From the cell containing the given text, extract its center point as [X, Y] coordinate. 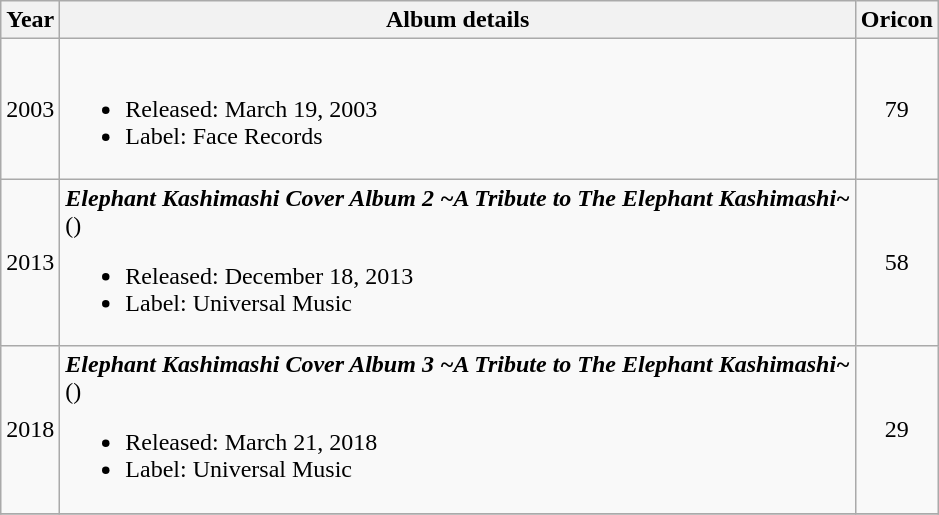
58 [896, 262]
Album details [458, 20]
Oricon [896, 20]
2003 [30, 109]
79 [896, 109]
29 [896, 430]
Year [30, 20]
2013 [30, 262]
Elephant Kashimashi Cover Album 2 ~A Tribute to The Elephant Kashimashi~()Released: December 18, 2013Label: Universal Music [458, 262]
2018 [30, 430]
Released: March 19, 2003Label: Face Records [458, 109]
Elephant Kashimashi Cover Album 3 ~A Tribute to The Elephant Kashimashi~()Released: March 21, 2018Label: Universal Music [458, 430]
